Detect which cell encompasses the target text, then output its (X, Y) center coordinate. 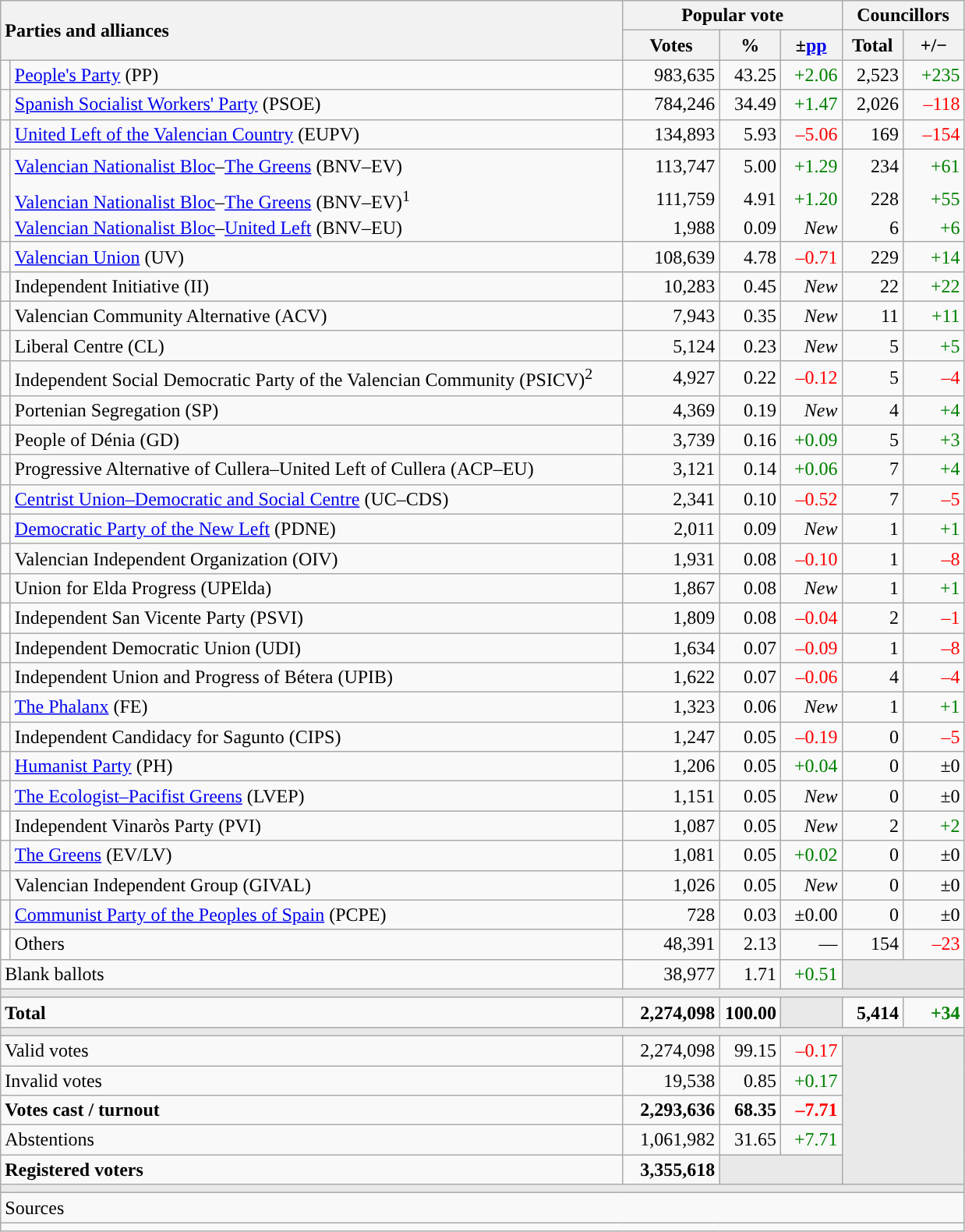
Blank ballots (312, 974)
+1.29 (811, 165)
–0.06 (811, 678)
108,639 (671, 257)
— (811, 944)
+2 (934, 826)
–0.19 (811, 737)
–7.71 (811, 1110)
728 (671, 915)
5,414 (873, 1012)
Independent Candidacy for Sagunto (CIPS) (316, 737)
–118 (934, 104)
Councillors (903, 16)
% (750, 45)
±0.00 (811, 915)
22 (873, 286)
–0.09 (811, 648)
10,283 (671, 286)
±pp (811, 45)
2,523 (873, 75)
–23 (934, 944)
3,739 (671, 440)
19,538 (671, 1081)
0.85 (750, 1081)
+235 (934, 75)
Invalid votes (312, 1081)
5.00 (750, 165)
3,355,618 (671, 1170)
Valid votes (312, 1050)
Valencian Community Alternative (ACV) (316, 316)
–0.71 (811, 257)
100.00 (750, 1012)
4.91 (750, 199)
Valencian Union (UV) (316, 257)
–1 (934, 618)
–0.12 (811, 377)
Union for Elda Progress (UPElda) (316, 588)
4,927 (671, 377)
1,323 (671, 707)
229 (873, 257)
Valencian Nationalist Bloc–United Left (BNV–EU) (316, 228)
38,977 (671, 974)
1,247 (671, 737)
Portenian Segregation (SP) (316, 410)
+61 (934, 165)
11 (873, 316)
People's Party (PP) (316, 75)
31.65 (750, 1140)
1,026 (671, 885)
113,747 (671, 165)
0.22 (750, 377)
+0.02 (811, 855)
1,867 (671, 588)
4.78 (750, 257)
+11 (934, 316)
111,759 (671, 199)
Spanish Socialist Workers' Party (PSOE) (316, 104)
+5 (934, 345)
154 (873, 944)
1,634 (671, 648)
+0.06 (811, 469)
0.16 (750, 440)
0.23 (750, 345)
34.49 (750, 104)
–0.52 (811, 499)
+55 (934, 199)
Progressive Alternative of Cullera–United Left of Cullera (ACP–EU) (316, 469)
0.45 (750, 286)
The Ecologist–Pacifist Greens (LVEP) (316, 796)
Valencian Independent Organization (OIV) (316, 558)
Centrist Union–Democratic and Social Centre (UC–CDS) (316, 499)
+0.09 (811, 440)
–5.06 (811, 134)
+1.47 (811, 104)
2.13 (750, 944)
3,121 (671, 469)
234 (873, 165)
7,943 (671, 316)
+0.04 (811, 766)
5.93 (750, 134)
United Left of the Valencian Country (EUPV) (316, 134)
Independent Vinaròs Party (PVI) (316, 826)
+7.71 (811, 1140)
983,635 (671, 75)
+1.20 (811, 199)
Votes (671, 45)
People of Dénia (GD) (316, 440)
–0.17 (811, 1050)
The Phalanx (FE) (316, 707)
0.10 (750, 499)
0.06 (750, 707)
Valencian Nationalist Bloc–The Greens (BNV–EV) (316, 165)
+34 (934, 1012)
+0.17 (811, 1081)
–154 (934, 134)
0.19 (750, 410)
The Greens (EV/LV) (316, 855)
169 (873, 134)
1,206 (671, 766)
784,246 (671, 104)
228 (873, 199)
1,151 (671, 796)
+22 (934, 286)
Democratic Party of the New Left (PDNE) (316, 529)
1,931 (671, 558)
4,369 (671, 410)
0.14 (750, 469)
Popular vote (733, 16)
Independent San Vicente Party (PSVI) (316, 618)
Independent Union and Progress of Bétera (UPIB) (316, 678)
1,061,982 (671, 1140)
+0.51 (811, 974)
+3 (934, 440)
1,988 (671, 228)
–0.10 (811, 558)
1,809 (671, 618)
1.71 (750, 974)
+6 (934, 228)
+2.06 (811, 75)
Valencian Independent Group (GIVAL) (316, 885)
68.35 (750, 1110)
2,026 (873, 104)
Parties and alliances (312, 30)
43.25 (750, 75)
0.35 (750, 316)
2,011 (671, 529)
6 (873, 228)
5,124 (671, 345)
2,341 (671, 499)
+/− (934, 45)
Others (316, 944)
Liberal Centre (CL) (316, 345)
–0.04 (811, 618)
134,893 (671, 134)
1,087 (671, 826)
1,081 (671, 855)
Votes cast / turnout (312, 1110)
Independent Democratic Union (UDI) (316, 648)
2,293,636 (671, 1110)
48,391 (671, 944)
99.15 (750, 1050)
Independent Initiative (II) (316, 286)
0.03 (750, 915)
Valencian Nationalist Bloc–The Greens (BNV–EV)1 (316, 199)
Sources (483, 1208)
+14 (934, 257)
Communist Party of the Peoples of Spain (PCPE) (316, 915)
Independent Social Democratic Party of the Valencian Community (PSICV)2 (316, 377)
Registered voters (312, 1170)
1,622 (671, 678)
Humanist Party (PH) (316, 766)
Abstentions (312, 1140)
